From the cell containing the given text, extract its center point as (X, Y) coordinate. 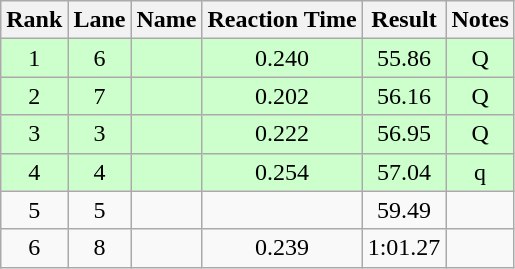
Name (166, 20)
0.254 (282, 172)
56.95 (404, 134)
0.202 (282, 96)
q (480, 172)
0.239 (282, 248)
1:01.27 (404, 248)
Rank (34, 20)
0.222 (282, 134)
7 (100, 96)
1 (34, 58)
2 (34, 96)
8 (100, 248)
Result (404, 20)
57.04 (404, 172)
55.86 (404, 58)
Lane (100, 20)
0.240 (282, 58)
Reaction Time (282, 20)
59.49 (404, 210)
56.16 (404, 96)
Notes (480, 20)
